Locate the cell with the specified text and output its (x, y) center coordinate. 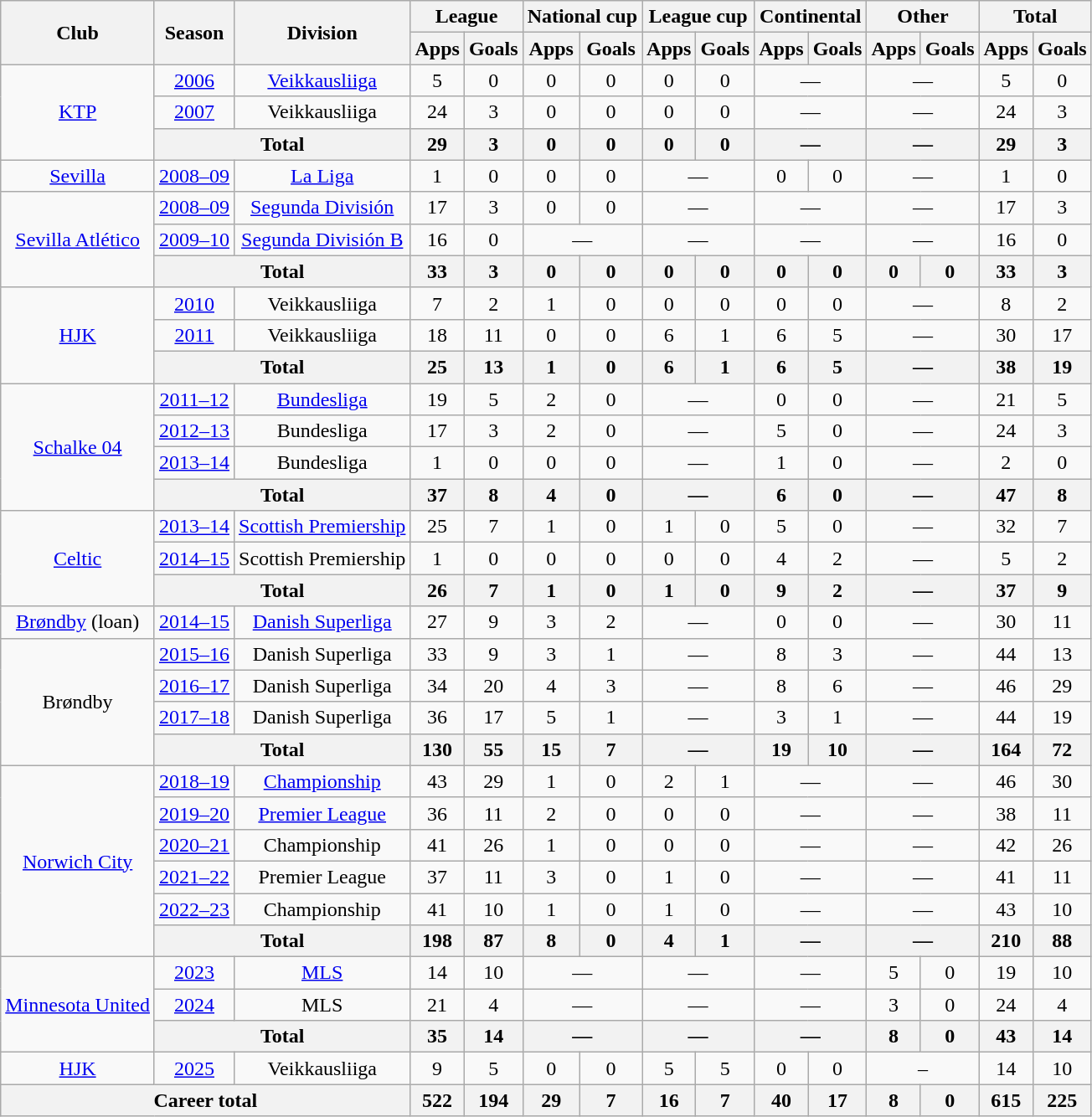
Sevilla Atlético (78, 239)
2006 (194, 80)
2011–12 (194, 399)
Sevilla (78, 176)
55 (493, 749)
League cup (698, 17)
225 (1062, 1100)
2011 (194, 335)
2024 (194, 1005)
210 (1006, 941)
Continental (811, 17)
2010 (194, 303)
164 (1006, 749)
130 (437, 749)
– (923, 1068)
2020–21 (194, 845)
2025 (194, 1068)
La Liga (322, 176)
National cup (582, 17)
20 (493, 686)
League (466, 17)
87 (493, 941)
47 (1006, 495)
42 (1006, 845)
198 (437, 941)
Segunda División (322, 208)
2022–23 (194, 909)
2021–22 (194, 877)
615 (1006, 1100)
194 (493, 1100)
2016–17 (194, 686)
72 (1062, 749)
15 (551, 749)
2009–10 (194, 239)
Division (322, 33)
Brøndby (loan) (78, 622)
2017–18 (194, 718)
Celtic (78, 558)
2007 (194, 112)
88 (1062, 941)
2019–20 (194, 813)
Season (194, 33)
Segunda División B (322, 239)
35 (437, 1037)
Club (78, 33)
2012–13 (194, 431)
Minnesota United (78, 1005)
40 (781, 1100)
34 (437, 686)
522 (437, 1100)
Brøndby (78, 702)
Career total (206, 1100)
KTP (78, 112)
2023 (194, 973)
2015–16 (194, 654)
32 (1006, 527)
2018–19 (194, 781)
Schalke 04 (78, 447)
27 (437, 622)
Norwich City (78, 861)
Other (923, 17)
18 (437, 335)
